From the cell containing the given text, extract its center point as [x, y] coordinate. 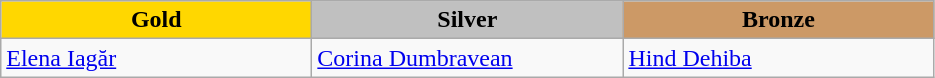
Gold [156, 20]
Corina Dumbravean [468, 58]
Silver [468, 20]
Bronze [778, 20]
Elena Iagăr [156, 58]
Hind Dehiba [778, 58]
